Detect which cell encompasses the target text, then output its [X, Y] center coordinate. 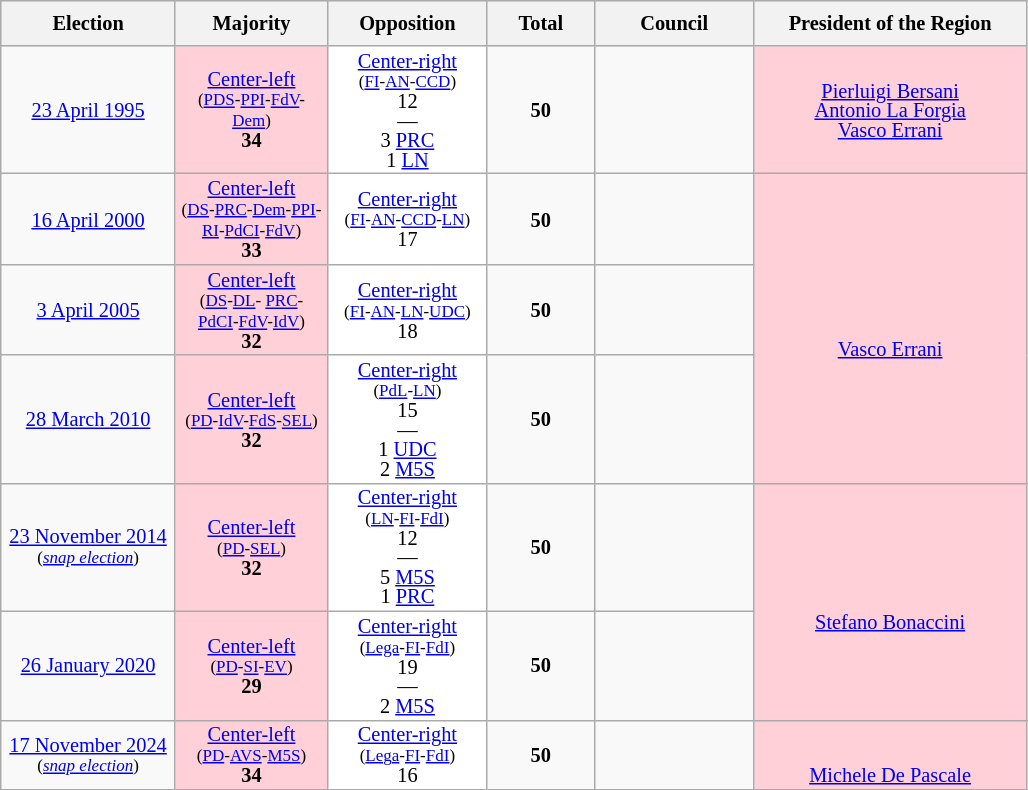
Center-left(DS-PRC-Dem-PPI-RI-PdCI-FdV)33 [251, 220]
Majority [251, 22]
Center-right(FI-AN-CCD)12 — 3 PRC 1 LN [408, 109]
Total [540, 22]
3 April 2005 [88, 310]
Center-right(PdL-LN)15—1 UDC2 M5S [408, 419]
Center-left(PD-SI-EV)29 [251, 666]
Stefano Bonaccini [890, 602]
Center-left(PDS-PPI-FdV-Dem)34 [251, 109]
26 January 2020 [88, 666]
Opposition [408, 22]
Council [674, 22]
Center-right(Lega-FI-FdI)19—2 M5S [408, 666]
Center-left(DS-DL- PRC-PdCI-FdV-IdV)32 [251, 310]
Vasco Errani [890, 328]
Center-right(FI-AN-CCD-LN)17 [408, 220]
Michele De Pascale [890, 755]
Center-right(Lega-FI-FdI)16 [408, 755]
Center-right(LN-FI-FdI)12—5 M5S1 PRC [408, 547]
Election [88, 22]
Center-left(PD-SEL)32 [251, 547]
Center-left(PD-IdV-FdS-SEL)32 [251, 419]
President of the Region [890, 22]
17 November 2024(snap election) [88, 755]
Center-right(FI-AN-LN-UDC)18 [408, 310]
Center-left(PD-AVS-M5S)34 [251, 755]
28 March 2010 [88, 419]
23 November 2014(snap election) [88, 547]
16 April 2000 [88, 220]
Pierluigi BersaniAntonio La ForgiaVasco Errani [890, 109]
23 April 1995 [88, 109]
